Locate the cell with the specified text and output its (x, y) center coordinate. 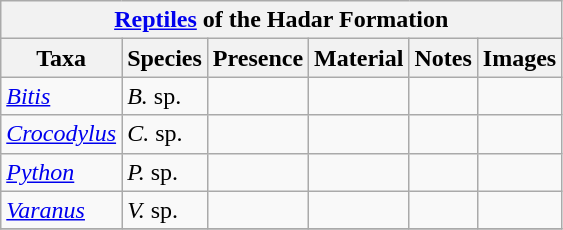
C. sp. (165, 134)
V. sp. (165, 210)
Python (62, 172)
Notes (443, 58)
Species (165, 58)
Material (359, 58)
Presence (258, 58)
Varanus (62, 210)
Reptiles of the Hadar Formation (282, 20)
B. sp. (165, 96)
Crocodylus (62, 134)
Taxa (62, 58)
Images (519, 58)
Bitis (62, 96)
P. sp. (165, 172)
